Identify which cell holds the provided text, then report its [x, y] central coordinate. 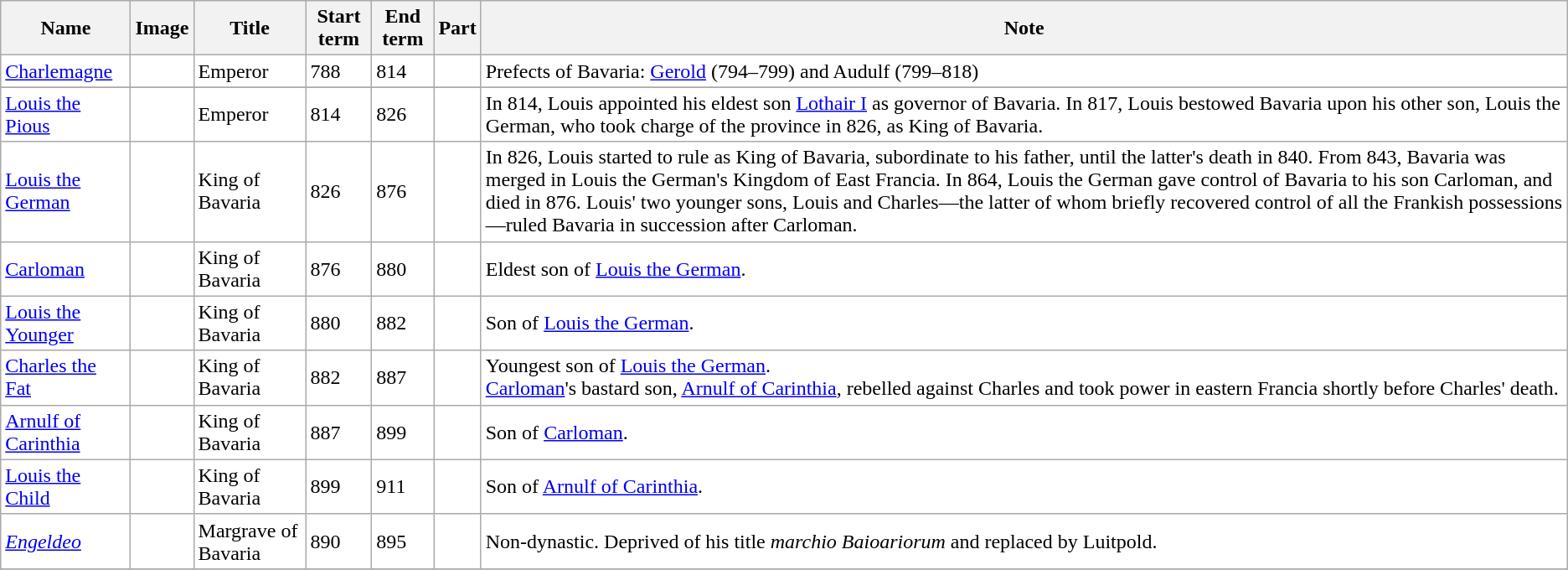
Louis the German [65, 191]
Carloman [65, 268]
Louis the Pious [65, 114]
Son of Carloman. [1024, 433]
Margrave of Bavaria [250, 541]
Non-dynastic. Deprived of his title marchio Baioariorum and replaced by Luitpold. [1024, 541]
Louis the Younger [65, 324]
Arnulf of Carinthia [65, 433]
Charlemagne [65, 71]
895 [403, 541]
Engeldeo [65, 541]
Start term [338, 28]
Son of Louis the German. [1024, 324]
Prefects of Bavaria: Gerold (794–799) and Audulf (799–818) [1024, 71]
788 [338, 71]
Louis the Child [65, 486]
Son of Arnulf of Carinthia. [1024, 486]
890 [338, 541]
Name [65, 28]
911 [403, 486]
Note [1024, 28]
Eldest son of Louis the German. [1024, 268]
Part [457, 28]
Image [162, 28]
Title [250, 28]
End term [403, 28]
Charles the Fat [65, 377]
